Search for the cell housing the specified text and yield its (x, y) center coordinate. 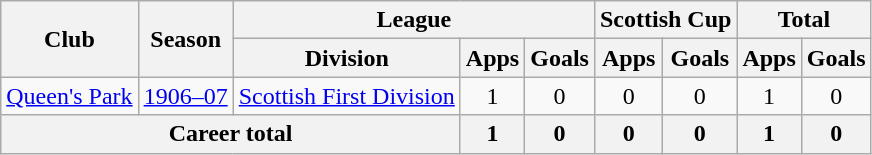
Scottish Cup (665, 20)
League (414, 20)
Career total (231, 134)
Season (186, 39)
Division (346, 58)
Scottish First Division (346, 96)
Club (70, 39)
Total (804, 20)
1906–07 (186, 96)
Queen's Park (70, 96)
